Locate the cell with the specified text and output its (x, y) center coordinate. 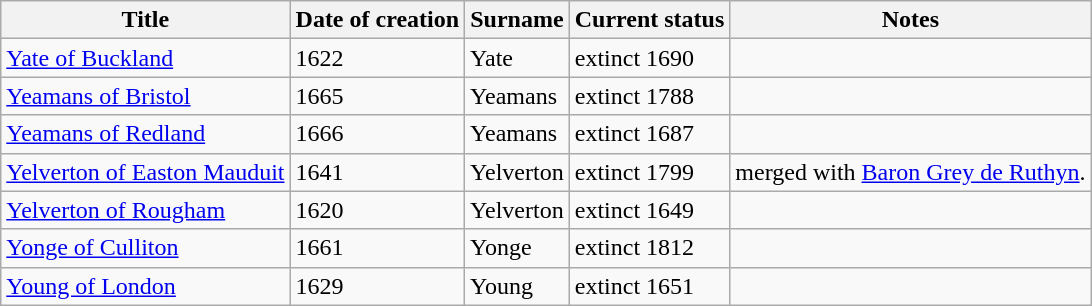
Young of London (146, 286)
Notes (910, 20)
Yonge (518, 248)
extinct 1788 (650, 96)
Current status (650, 20)
1666 (378, 134)
1641 (378, 172)
extinct 1812 (650, 248)
1622 (378, 58)
Yelverton of Easton Mauduit (146, 172)
Date of creation (378, 20)
extinct 1651 (650, 286)
Surname (518, 20)
1665 (378, 96)
Yate (518, 58)
extinct 1799 (650, 172)
Young (518, 286)
1629 (378, 286)
Yeamans of Bristol (146, 96)
1661 (378, 248)
merged with Baron Grey de Ruthyn. (910, 172)
extinct 1690 (650, 58)
Yate of Buckland (146, 58)
extinct 1649 (650, 210)
Yeamans of Redland (146, 134)
1620 (378, 210)
Title (146, 20)
Yelverton of Rougham (146, 210)
extinct 1687 (650, 134)
Yonge of Culliton (146, 248)
